Extract the [x, y] coordinate from the center of the cell holding the provided text.  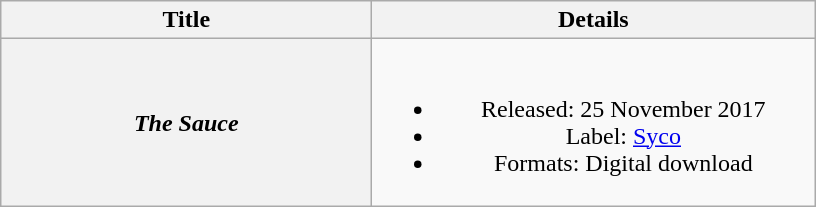
Title [186, 20]
Details [594, 20]
Released: 25 November 2017Label: SycoFormats: Digital download [594, 122]
The Sauce [186, 122]
